Scan for the cell matching the given text and deliver its [X, Y] coordinate at center. 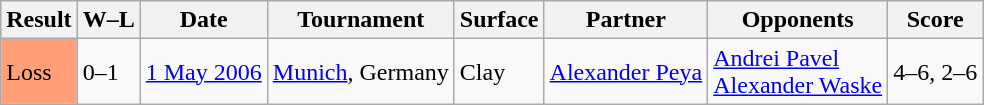
Alexander Peya [626, 72]
Munich, Germany [360, 72]
Andrei Pavel Alexander Waske [798, 72]
Score [936, 20]
Partner [626, 20]
4–6, 2–6 [936, 72]
Surface [499, 20]
Tournament [360, 20]
Opponents [798, 20]
Date [204, 20]
Clay [499, 72]
W–L [108, 20]
Loss [39, 72]
1 May 2006 [204, 72]
0–1 [108, 72]
Result [39, 20]
